Capture the cell that displays the provided text and extract its [x, y] central coordinate. 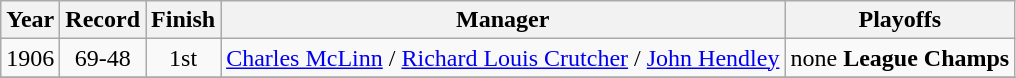
none League Champs [900, 58]
Playoffs [900, 20]
1906 [30, 58]
Year [30, 20]
Manager [503, 20]
Charles McLinn / Richard Louis Crutcher / John Hendley [503, 58]
1st [184, 58]
Record [103, 20]
69-48 [103, 58]
Finish [184, 20]
